Return the [x, y] coordinate for the center point of the cell that contains the specified text.  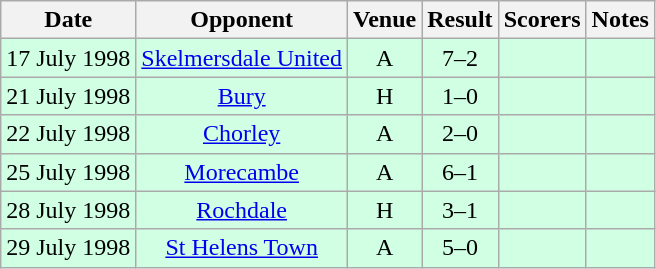
7–2 [460, 58]
Bury [242, 96]
Chorley [242, 134]
Date [68, 20]
2–0 [460, 134]
St Helens Town [242, 248]
6–1 [460, 172]
Scorers [542, 20]
Opponent [242, 20]
5–0 [460, 248]
Morecambe [242, 172]
28 July 1998 [68, 210]
25 July 1998 [68, 172]
Notes [620, 20]
17 July 1998 [68, 58]
1–0 [460, 96]
Skelmersdale United [242, 58]
Result [460, 20]
22 July 1998 [68, 134]
21 July 1998 [68, 96]
29 July 1998 [68, 248]
3–1 [460, 210]
Rochdale [242, 210]
Venue [385, 20]
